Locate the cell with the specified text and output its (X, Y) center coordinate. 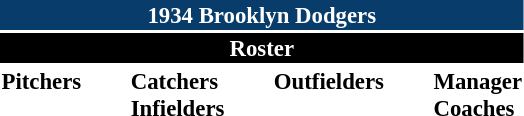
1934 Brooklyn Dodgers (262, 15)
Roster (262, 48)
